Scan for the cell matching the given text and deliver its (X, Y) coordinate at center. 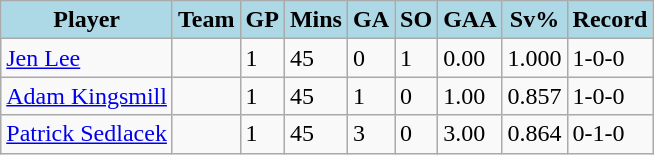
Mins (316, 20)
0.864 (534, 134)
SO (416, 20)
0.00 (470, 58)
0-1-0 (610, 134)
3.00 (470, 134)
1.000 (534, 58)
Player (87, 20)
Sv% (534, 20)
Team (206, 20)
GP (262, 20)
Patrick Sedlacek (87, 134)
3 (370, 134)
Record (610, 20)
Adam Kingsmill (87, 96)
GAA (470, 20)
GA (370, 20)
1.00 (470, 96)
Jen Lee (87, 58)
0.857 (534, 96)
